Provide the [x, y] coordinate of the cell's center where the given text is located.  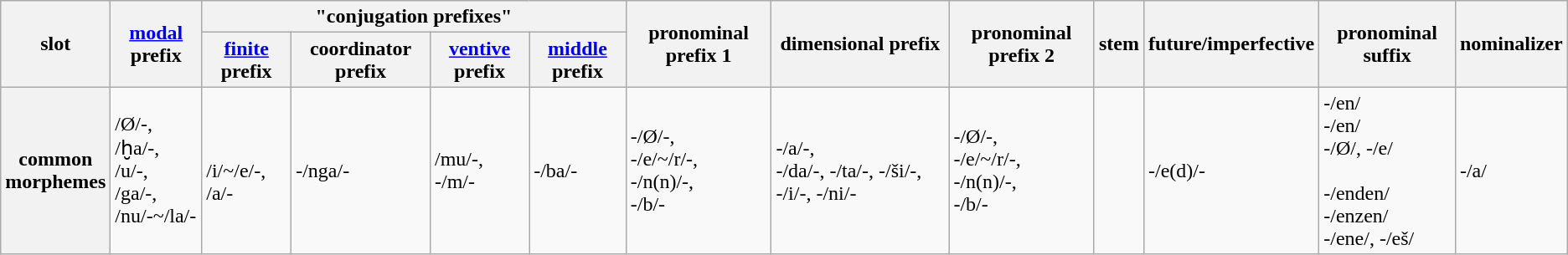
future/imperfective [1231, 43]
-/en/-/en/-/Ø/, -/e/-/enden/ -/enzen/-/ene/, -/eš/ [1387, 171]
-/e(d)/- [1231, 171]
slot [55, 43]
modal prefix [156, 43]
-/nga/- [361, 171]
coordinator prefix [361, 60]
ventive prefix [479, 60]
stem [1119, 43]
-/a/-,-/da/-, -/ta/-, -/ši/-, -/i/-, -/ni/- [860, 171]
/Ø/-,/ḫa/-,/u/-,/ga/-,/nu/-~/la/- [156, 171]
/i/~/e/-,/a/- [246, 171]
"conjugation prefixes" [414, 17]
dimensional prefix [860, 43]
-/a/ [1511, 171]
pronominal suffix [1387, 43]
/mu/-,-/m/- [479, 171]
pronominal prefix 1 [699, 43]
middle prefix [578, 60]
finite prefix [246, 60]
nominalizer [1511, 43]
commonmorphemes [55, 171]
pronominal prefix 2 [1022, 43]
-/ba/- [578, 171]
